Output the (x, y) coordinate of the center of the cell containing the given text.  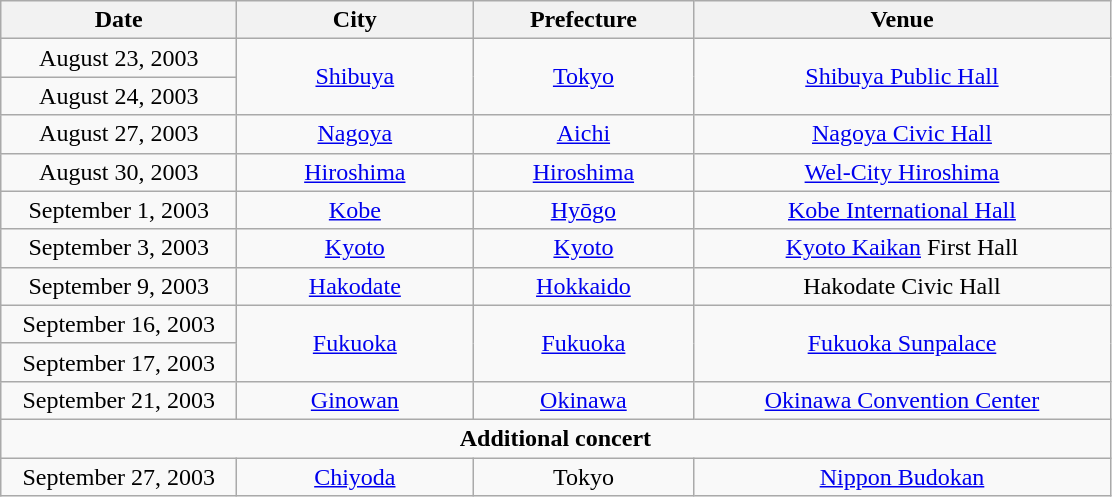
Okinawa Convention Center (902, 400)
Kyoto Kaikan First Hall (902, 248)
Date (119, 20)
Hakodate Civic Hall (902, 286)
Nagoya (355, 134)
August 24, 2003 (119, 96)
September 21, 2003 (119, 400)
Hyōgo (584, 210)
August 23, 2003 (119, 58)
Okinawa (584, 400)
Shibuya (355, 77)
Additional concert (556, 438)
Nippon Budokan (902, 477)
Venue (902, 20)
September 3, 2003 (119, 248)
Ginowan (355, 400)
Nagoya Civic Hall (902, 134)
Fukuoka Sunpalace (902, 343)
Prefecture (584, 20)
City (355, 20)
September 1, 2003 (119, 210)
Chiyoda (355, 477)
September 17, 2003 (119, 362)
Hokkaido (584, 286)
Kobe (355, 210)
Wel-City Hiroshima (902, 172)
Shibuya Public Hall (902, 77)
September 16, 2003 (119, 324)
September 27, 2003 (119, 477)
Hakodate (355, 286)
August 30, 2003 (119, 172)
Aichi (584, 134)
August 27, 2003 (119, 134)
Kobe International Hall (902, 210)
September 9, 2003 (119, 286)
